Provide the [x, y] coordinate of the cell's center where the given text is located.  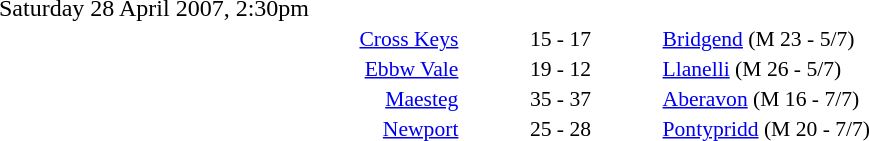
15 - 17 [560, 38]
35 - 37 [560, 98]
19 - 12 [560, 68]
